Scan for the cell matching the given text and deliver its [X, Y] coordinate at center. 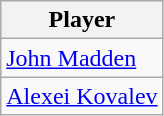
John Madden [82, 58]
Alexei Kovalev [82, 96]
Player [82, 20]
